Detect which cell encompasses the target text, then output its (X, Y) center coordinate. 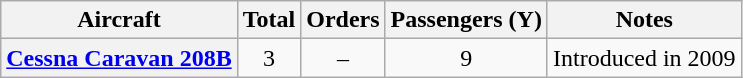
Notes (644, 20)
Passengers (Y) (466, 20)
Total (269, 20)
Cessna Caravan 208B (119, 58)
Orders (343, 20)
Introduced in 2009 (644, 58)
9 (466, 58)
– (343, 58)
Aircraft (119, 20)
3 (269, 58)
